Pinpoint the cell where the given text exists, returning its [x, y] midpoint coordinate. 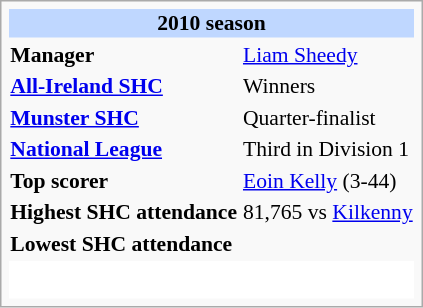
Highest SHC attendance [124, 212]
National League [124, 149]
Quarter-finalist [328, 117]
Winners [328, 86]
Manager [124, 54]
Top scorer [124, 180]
Lowest SHC attendance [124, 243]
Eoin Kelly (3-44) [328, 180]
81,765 vs Kilkenny [328, 212]
Munster SHC [124, 117]
2010 season [212, 23]
Liam Sheedy [328, 54]
All-Ireland SHC [124, 86]
Third in Division 1 [328, 149]
